Output the (x, y) coordinate of the center of the cell containing the given text.  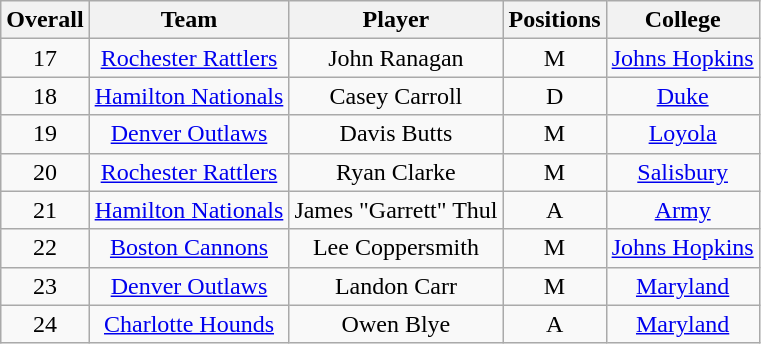
Casey Carroll (396, 96)
20 (45, 172)
Davis Butts (396, 134)
Salisbury (682, 172)
Landon Carr (396, 286)
D (554, 96)
19 (45, 134)
24 (45, 324)
21 (45, 210)
Ryan Clarke (396, 172)
Loyola (682, 134)
James "Garrett" Thul (396, 210)
College (682, 20)
Overall (45, 20)
Owen Blye (396, 324)
Team (189, 20)
Positions (554, 20)
17 (45, 58)
John Ranagan (396, 58)
Charlotte Hounds (189, 324)
Duke (682, 96)
Player (396, 20)
Army (682, 210)
Lee Coppersmith (396, 248)
23 (45, 286)
22 (45, 248)
18 (45, 96)
Boston Cannons (189, 248)
